Locate the cell with the specified text and output its (x, y) center coordinate. 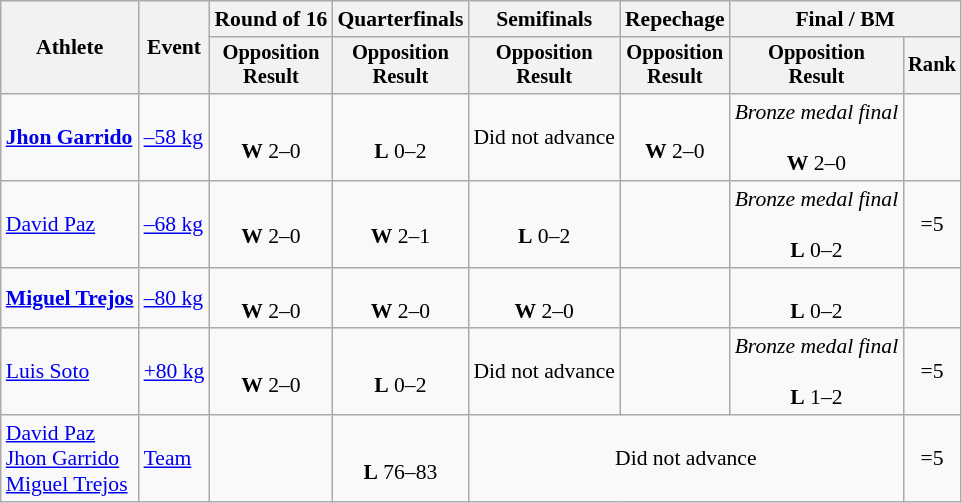
–68 kg (174, 224)
–58 kg (174, 138)
+80 kg (174, 372)
Bronze medal finalW 2–0 (817, 138)
Team (174, 458)
Bronze medal finalL 1–2 (817, 372)
David Paz (70, 224)
Bronze medal finalL 0–2 (817, 224)
W 2–1 (400, 224)
Rank (932, 66)
Luis Soto (70, 372)
Round of 16 (270, 19)
–80 kg (174, 298)
Semifinals (544, 19)
David PazJhon GarridoMiguel Trejos (70, 458)
Quarterfinals (400, 19)
Athlete (70, 48)
Event (174, 48)
L 76–83 (400, 458)
Miguel Trejos (70, 298)
Jhon Garrido (70, 138)
Repechage (675, 19)
Final / BM (846, 19)
